Locate the cell with the specified text and output its [x, y] center coordinate. 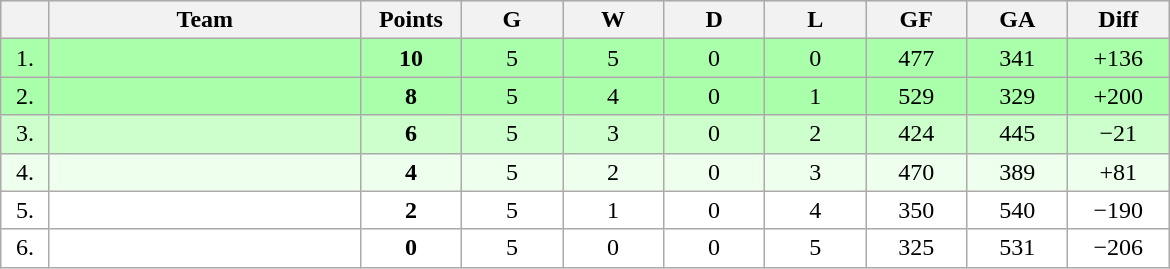
GF [916, 20]
5. [26, 210]
424 [916, 134]
Points [410, 20]
L [816, 20]
GA [1018, 20]
+81 [1118, 172]
389 [1018, 172]
+200 [1118, 96]
6. [26, 248]
G [512, 20]
+136 [1118, 58]
1. [26, 58]
4. [26, 172]
529 [916, 96]
531 [1018, 248]
341 [1018, 58]
6 [410, 134]
−206 [1118, 248]
Diff [1118, 20]
W [612, 20]
329 [1018, 96]
477 [916, 58]
540 [1018, 210]
350 [916, 210]
445 [1018, 134]
325 [916, 248]
D [714, 20]
8 [410, 96]
−190 [1118, 210]
10 [410, 58]
470 [916, 172]
2. [26, 96]
Team [204, 20]
−21 [1118, 134]
3. [26, 134]
